Return the (X, Y) coordinate for the center point of the cell that contains the specified text.  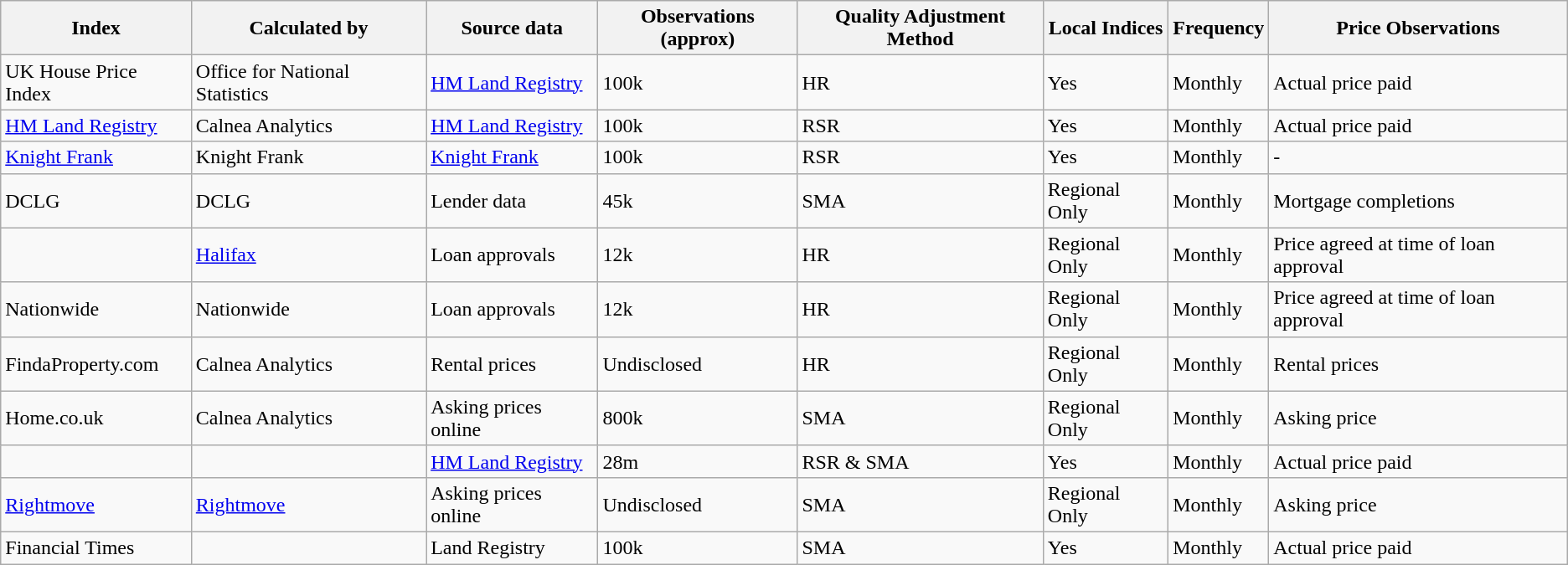
Index (96, 28)
UK House Price Index (96, 82)
Halifax (308, 254)
RSR & SMA (920, 461)
FindaProperty.com (96, 363)
800k (698, 419)
Quality Adjustment Method (920, 28)
Home.co.uk (96, 419)
Local Indices (1106, 28)
Calculated by (308, 28)
Lender data (513, 201)
Office for National Statistics (308, 82)
- (1419, 157)
28m (698, 461)
Land Registry (513, 547)
Observations (approx) (698, 28)
45k (698, 201)
Mortgage completions (1419, 201)
Source data (513, 28)
Frequency (1219, 28)
Price Observations (1419, 28)
Financial Times (96, 547)
